Extract the [X, Y] coordinate from the center of the cell holding the provided text.  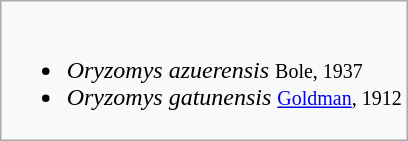
Oryzomys azuerensis Bole, 1937Oryzomys gatunensis Goldman, 1912 [204, 71]
